Provide the [X, Y] coordinate of the cell's center where the given text is located.  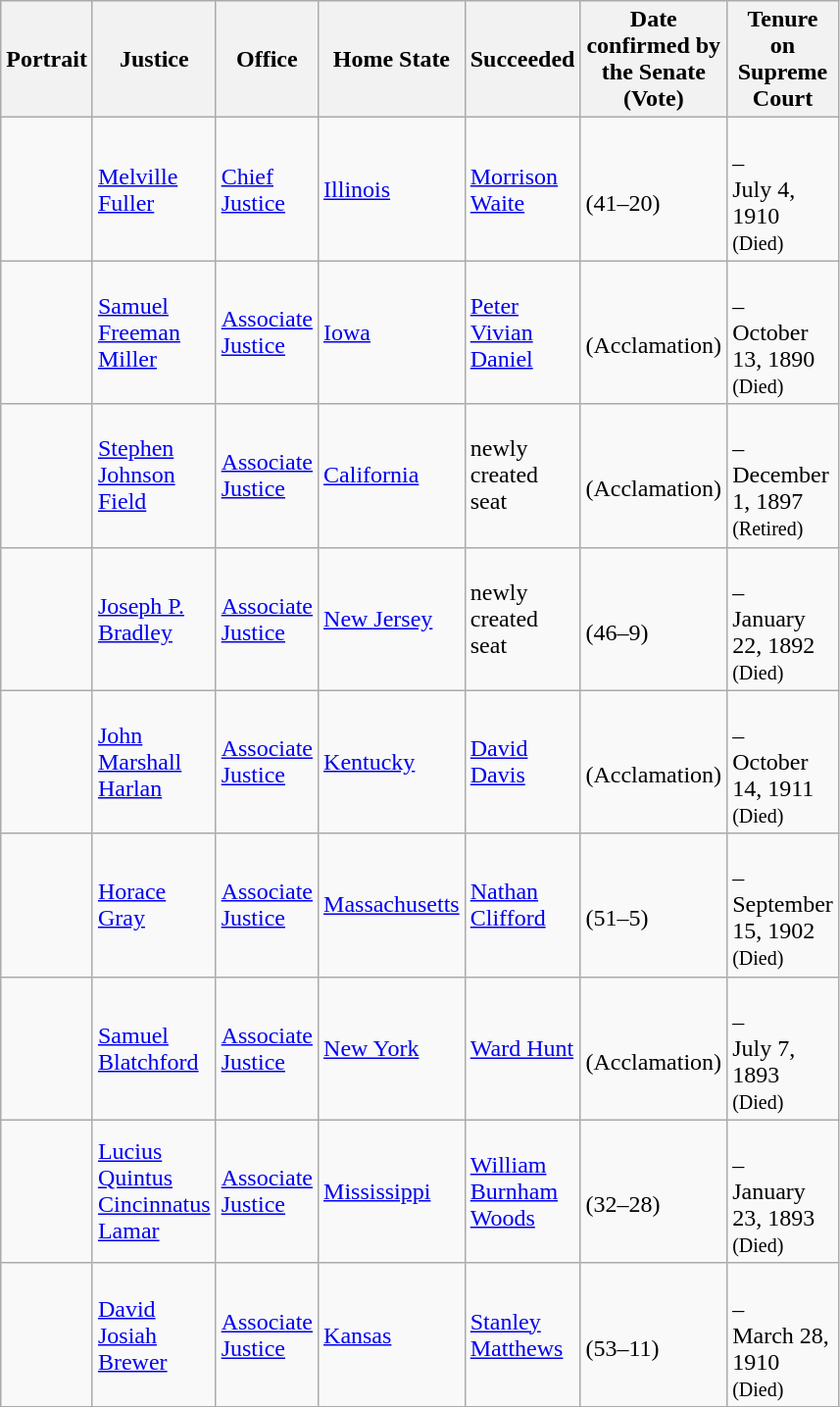
Succeeded [522, 59]
(32–28) [654, 1191]
Home State [392, 59]
Office [267, 59]
Horace Gray [154, 905]
–December 1, 1897(Retired) [783, 476]
Peter Vivian Daniel [522, 332]
David Josiah Brewer [154, 1334]
Melville Fuller [154, 189]
New York [392, 1048]
(53–11) [654, 1334]
–September 15, 1902(Died) [783, 905]
Samuel Freeman Miller [154, 332]
Justice [154, 59]
John Marshall Harlan [154, 762]
Chief Justice [267, 189]
Joseph P. Bradley [154, 619]
(41–20) [654, 189]
William Burnham Woods [522, 1191]
Lucius Quintus Cincinnatus Lamar [154, 1191]
Samuel Blatchford [154, 1048]
Kansas [392, 1334]
California [392, 476]
–October 13, 1890(Died) [783, 332]
Date confirmed by the Senate(Vote) [654, 59]
Illinois [392, 189]
Morrison Waite [522, 189]
Massachusetts [392, 905]
New Jersey [392, 619]
–January 22, 1892(Died) [783, 619]
Iowa [392, 332]
–March 28, 1910(Died) [783, 1334]
–July 4, 1910(Died) [783, 189]
(46–9) [654, 619]
David Davis [522, 762]
(51–5) [654, 905]
Tenure on Supreme Court [783, 59]
–January 23, 1893(Died) [783, 1191]
Kentucky [392, 762]
Nathan Clifford [522, 905]
Ward Hunt [522, 1048]
Stephen Johnson Field [154, 476]
Mississippi [392, 1191]
–October 14, 1911(Died) [783, 762]
Portrait [47, 59]
–July 7, 1893(Died) [783, 1048]
Stanley Matthews [522, 1334]
